Return [X, Y] of the center of cell containing provided text 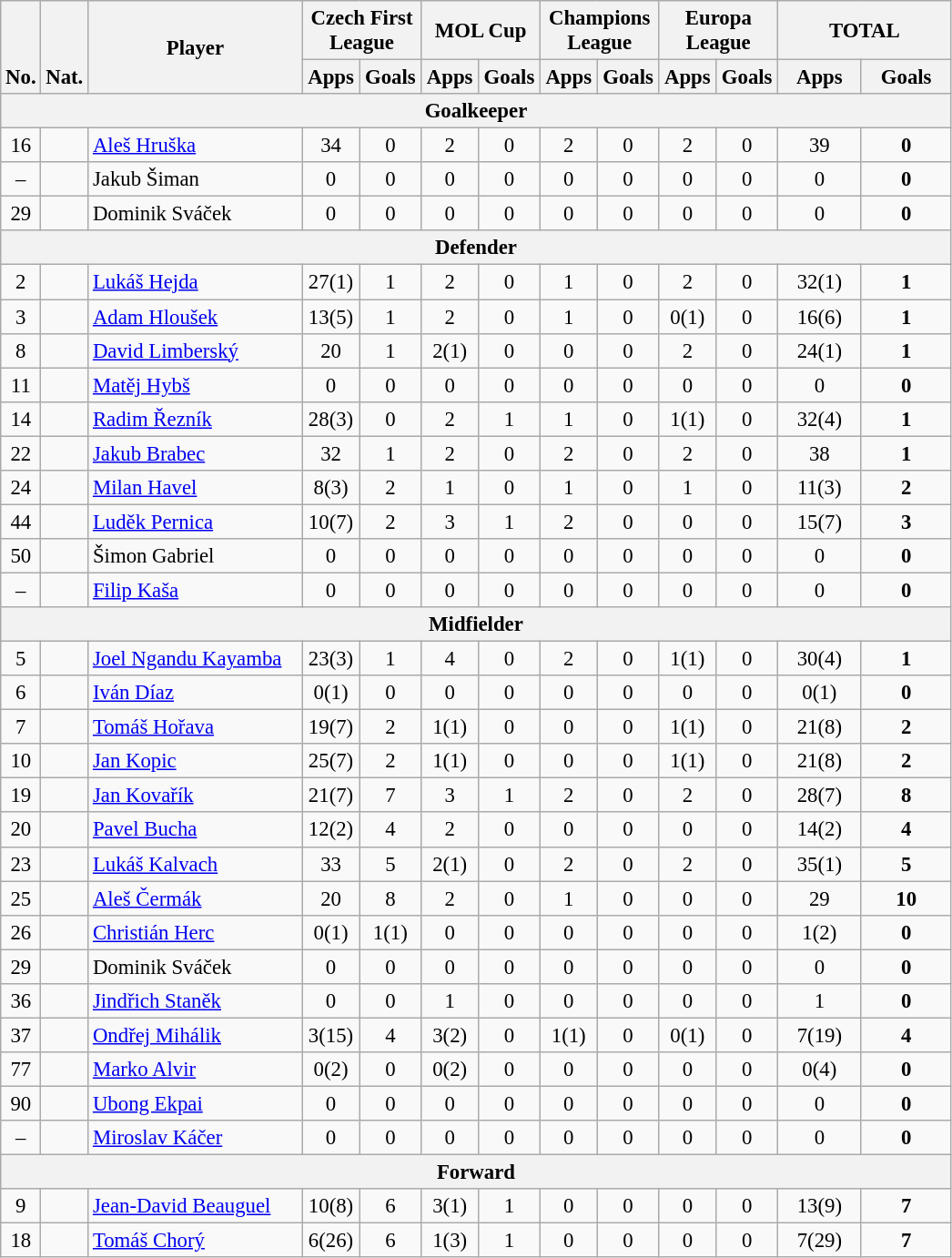
3(1) [450, 1206]
39 [820, 146]
Pavel Bucha [196, 830]
10(8) [331, 1206]
14(2) [820, 830]
32(4) [820, 419]
19 [21, 796]
3(15) [331, 1035]
Šimon Gabriel [196, 556]
16(6) [820, 317]
David Limberský [196, 350]
36 [21, 1001]
Matěj Hybš [196, 385]
11(3) [820, 488]
No. [21, 47]
18 [21, 1241]
Joel Ngandu Kayamba [196, 659]
3(2) [450, 1035]
25 [21, 898]
13(9) [820, 1206]
27(1) [331, 282]
90 [21, 1103]
Tomáš Chorý [196, 1241]
15(7) [820, 522]
Milan Havel [196, 488]
16 [21, 146]
Adam Hloušek [196, 317]
Jean-David Beauguel [196, 1206]
37 [21, 1035]
22 [21, 453]
Jakub Šiman [196, 179]
13(5) [331, 317]
Luděk Pernica [196, 522]
34 [331, 146]
TOTAL [865, 31]
1(2) [820, 932]
14 [21, 419]
21(7) [331, 796]
Lukáš Hejda [196, 282]
Champions League [599, 31]
28(7) [820, 796]
10(7) [331, 522]
Iván Díaz [196, 693]
32 [331, 453]
Radim Řezník [196, 419]
28(3) [331, 419]
Aleš Hruška [196, 146]
Jan Kovařík [196, 796]
44 [21, 522]
Marko Alvir [196, 1070]
Jakub Brabec [196, 453]
77 [21, 1070]
33 [331, 864]
Goalkeeper [476, 111]
Defender [476, 249]
11 [21, 385]
Europa League [719, 31]
Forward [476, 1172]
Player [196, 47]
Czech First League [362, 31]
6(26) [331, 1241]
Jan Kopic [196, 761]
Miroslav Káčer [196, 1138]
9 [21, 1206]
Nat. [65, 47]
23(3) [331, 659]
Jindřich Staněk [196, 1001]
30(4) [820, 659]
50 [21, 556]
8(3) [331, 488]
Tomáš Hořava [196, 727]
32(1) [820, 282]
MOL Cup [481, 31]
19(7) [331, 727]
7(19) [820, 1035]
23 [21, 864]
35(1) [820, 864]
Ubong Ekpai [196, 1103]
1(3) [450, 1241]
12(2) [331, 830]
Filip Kaša [196, 590]
38 [820, 453]
24 [21, 488]
Ondřej Mihálik [196, 1035]
Midfielder [476, 624]
7(29) [820, 1241]
0(4) [820, 1070]
25(7) [331, 761]
Aleš Čermák [196, 898]
26 [21, 932]
24(1) [820, 350]
Lukáš Kalvach [196, 864]
Christián Herc [196, 932]
